Output the (X, Y) coordinate of the center of the cell containing the given text.  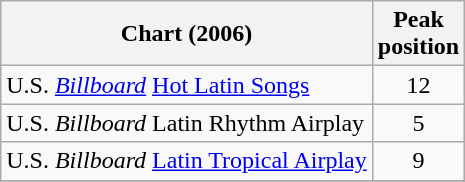
U.S. Billboard Latin Rhythm Airplay (187, 123)
12 (418, 85)
Chart (2006) (187, 34)
U.S. Billboard Hot Latin Songs (187, 85)
U.S. Billboard Latin Tropical Airplay (187, 161)
Peakposition (418, 34)
5 (418, 123)
9 (418, 161)
